Provide the (X, Y) coordinate of the cell's center where the given text is located.  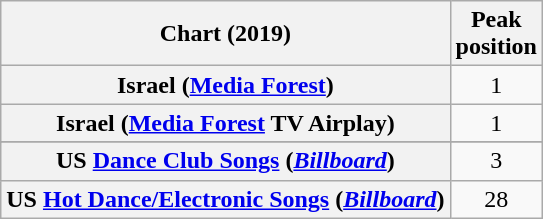
3 (496, 161)
28 (496, 199)
Israel (Media Forest) (226, 85)
US Dance Club Songs (Billboard) (226, 161)
US Hot Dance/Electronic Songs (Billboard) (226, 199)
Israel (Media Forest TV Airplay) (226, 123)
Chart (2019) (226, 34)
Peak position (496, 34)
